Extract the (x, y) coordinate from the center of the cell holding the provided text.  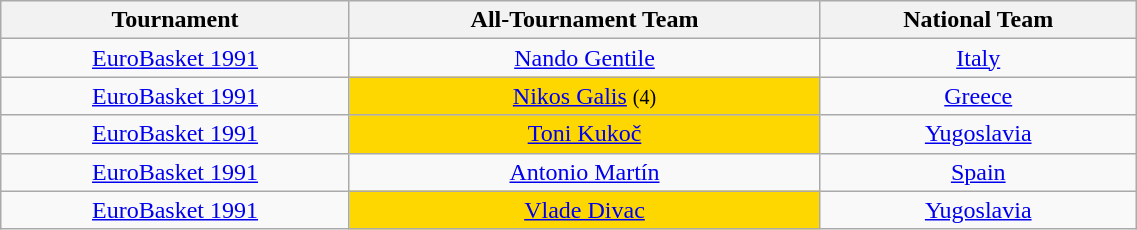
Antonio Martín (584, 172)
Spain (978, 172)
Greece (978, 96)
Vlade Divac (584, 210)
National Team (978, 20)
All-Tournament Team (584, 20)
Toni Kukoč (584, 134)
Tournament (176, 20)
Nando Gentile (584, 58)
Italy (978, 58)
Nikos Galis (4) (584, 96)
